From the cell containing the given text, extract its center point as (x, y) coordinate. 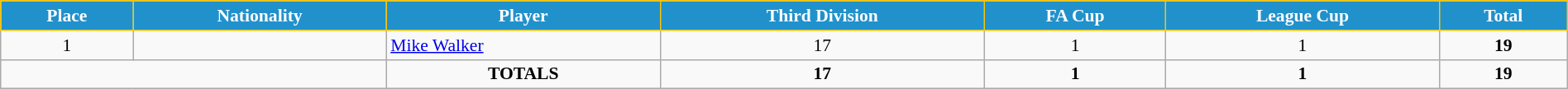
Mike Walker (523, 45)
Place (67, 16)
Third Division (822, 16)
Player (523, 16)
Nationality (260, 16)
FA Cup (1075, 16)
TOTALS (523, 74)
League Cup (1303, 16)
Total (1503, 16)
